Determine the (x, y) coordinate at the center of the cell enclosing the given text.  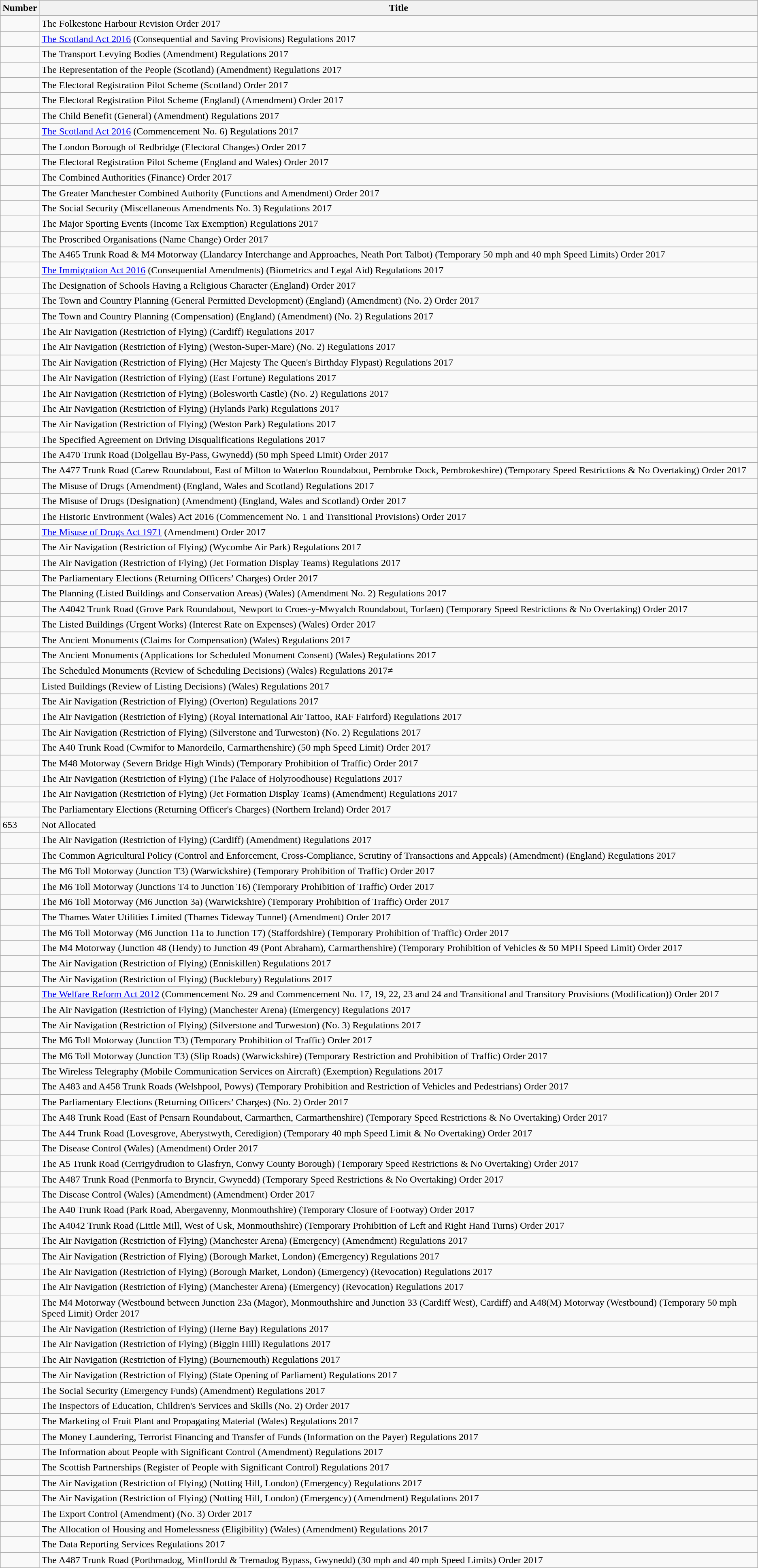
The Air Navigation (Restriction of Flying) (Cardiff) (Amendment) Regulations 2017 (398, 840)
The Air Navigation (Restriction of Flying) (Biggin Hill) Regulations 2017 (398, 1344)
The Information about People with Significant Control (Amendment) Regulations 2017 (398, 1452)
Not Allocated (398, 825)
The Designation of Schools Having a Religious Character (England) Order 2017 (398, 285)
The A40 Trunk Road (Park Road, Abergavenny, Monmouthshire) (Temporary Closure of Footway) Order 2017 (398, 1210)
The A487 Trunk Road (Porthmadog, Minffordd & Tremadog Bypass, Gwynedd) (30 mph and 40 mph Speed Limits) Order 2017 (398, 1560)
The Wireless Telegraphy (Mobile Communication Services on Aircraft) (Exemption) Regulations 2017 (398, 1071)
The A487 Trunk Road (Penmorfa to Bryncir, Gwynedd) (Temporary Speed Restrictions & No Overtaking) Order 2017 (398, 1179)
The Data Reporting Services Regulations 2017 (398, 1545)
The M6 Toll Motorway (Junction T3) (Warwickshire) (Temporary Prohibition of Traffic) Order 2017 (398, 871)
The Inspectors of Education, Children's Services and Skills (No. 2) Order 2017 (398, 1406)
The Folkestone Harbour Revision Order 2017 (398, 23)
The Social Security (Emergency Funds) (Amendment) Regulations 2017 (398, 1390)
The A483 and A458 Trunk Roads (Welshpool, Powys) (Temporary Prohibition and Restriction of Vehicles and Pedestrians) Order 2017 (398, 1087)
The Parliamentary Elections (Returning Officer's Charges) (Northern Ireland) Order 2017 (398, 809)
The Social Security (Miscellaneous Amendments No. 3) Regulations 2017 (398, 208)
The Air Navigation (Restriction of Flying) (Overton) Regulations 2017 (398, 702)
The Representation of the People (Scotland) (Amendment) Regulations 2017 (398, 70)
The Planning (Listed Buildings and Conservation Areas) (Wales) (Amendment No. 2) Regulations 2017 (398, 594)
The Air Navigation (Restriction of Flying) (Borough Market, London) (Emergency) Regulations 2017 (398, 1256)
The Proscribed Organisations (Name Change) Order 2017 (398, 239)
The Specified Agreement on Driving Disqualifications Regulations 2017 (398, 439)
The Child Benefit (General) (Amendment) Regulations 2017 (398, 116)
The Allocation of Housing and Homelessness (Eligibility) (Wales) (Amendment) Regulations 2017 (398, 1529)
The Parliamentary Elections (Returning Officers’ Charges) Order 2017 (398, 578)
The Air Navigation (Restriction of Flying) (Manchester Arena) (Emergency) Regulations 2017 (398, 1010)
The Major Sporting Events (Income Tax Exemption) Regulations 2017 (398, 224)
The Air Navigation (Restriction of Flying) (Weston Park) Regulations 2017 (398, 424)
Listed Buildings (Review of Listing Decisions) (Wales) Regulations 2017 (398, 686)
The M6 Toll Motorway (Junction T3) (Slip Roads) (Warwickshire) (Temporary Restriction and Prohibition of Traffic) Order 2017 (398, 1056)
The Air Navigation (Restriction of Flying) (Notting Hill, London) (Emergency) (Amendment) Regulations 2017 (398, 1498)
The Scotland Act 2016 (Commencement No. 6) Regulations 2017 (398, 131)
The A44 Trunk Road (Lovesgrove, Aberystwyth, Ceredigion) (Temporary 40 mph Speed Limit & No Overtaking) Order 2017 (398, 1133)
The Disease Control (Wales) (Amendment) (Amendment) Order 2017 (398, 1195)
The Air Navigation (Restriction of Flying) (Her Majesty The Queen's Birthday Flypast) Regulations 2017 (398, 362)
The Town and Country Planning (General Permitted Development) (England) (Amendment) (No. 2) Order 2017 (398, 301)
The Air Navigation (Restriction of Flying) (Manchester Arena) (Emergency) (Revocation) Regulations 2017 (398, 1287)
The Air Navigation (Restriction of Flying) (Manchester Arena) (Emergency) (Amendment) Regulations 2017 (398, 1241)
The Air Navigation (Restriction of Flying) (Silverstone and Turweston) (No. 3) Regulations 2017 (398, 1025)
The Historic Environment (Wales) Act 2016 (Commencement No. 1 and Transitional Provisions) Order 2017 (398, 517)
The Air Navigation (Restriction of Flying) (Royal International Air Tattoo, RAF Fairford) Regulations 2017 (398, 717)
The A470 Trunk Road (Dolgellau By-Pass, Gwynedd) (50 mph Speed Limit) Order 2017 (398, 455)
The Air Navigation (Restriction of Flying) (Enniskillen) Regulations 2017 (398, 964)
The Transport Levying Bodies (Amendment) Regulations 2017 (398, 54)
The Parliamentary Elections (Returning Officers’ Charges) (No. 2) Order 2017 (398, 1102)
The Electoral Registration Pilot Scheme (England and Wales) Order 2017 (398, 162)
The A4042 Trunk Road (Little Mill, West of Usk, Monmouthshire) (Temporary Prohibition of Left and Right Hand Turns) Order 2017 (398, 1225)
The Air Navigation (Restriction of Flying) (Wycombe Air Park) Regulations 2017 (398, 547)
The Ancient Monuments (Applications for Scheduled Monument Consent) (Wales) Regulations 2017 (398, 655)
The Misuse of Drugs (Amendment) (England, Wales and Scotland) Regulations 2017 (398, 486)
653 (20, 825)
The Scheduled Monuments (Review of Scheduling Decisions) (Wales) Regulations 2017≠ (398, 670)
The Air Navigation (Restriction of Flying) (The Palace of Holyroodhouse) Regulations 2017 (398, 779)
The Ancient Monuments (Claims for Compensation) (Wales) Regulations 2017 (398, 640)
The London Borough of Redbridge (Electoral Changes) Order 2017 (398, 147)
The Air Navigation (Restriction of Flying) (Jet Formation Display Teams) Regulations 2017 (398, 563)
The Air Navigation (Restriction of Flying) (Herne Bay) Regulations 2017 (398, 1329)
The Greater Manchester Combined Authority (Functions and Amendment) Order 2017 (398, 193)
The M6 Toll Motorway (M6 Junction 3a) (Warwickshire) (Temporary Prohibition of Traffic) Order 2017 (398, 902)
The M6 Toll Motorway (M6 Junction 11a to Junction T7) (Staffordshire) (Temporary Prohibition of Traffic) Order 2017 (398, 932)
The M6 Toll Motorway (Junction T3) (Temporary Prohibition of Traffic) Order 2017 (398, 1040)
The Export Control (Amendment) (No. 3) Order 2017 (398, 1514)
The Air Navigation (Restriction of Flying) (East Fortune) Regulations 2017 (398, 378)
The Air Navigation (Restriction of Flying) (Hylands Park) Regulations 2017 (398, 408)
The Air Navigation (Restriction of Flying) (Bolesworth Castle) (No. 2) Regulations 2017 (398, 393)
The Air Navigation (Restriction of Flying) (Weston-Super-Mare) (No. 2) Regulations 2017 (398, 347)
The Misuse of Drugs Act 1971 (Amendment) Order 2017 (398, 532)
The Misuse of Drugs (Designation) (Amendment) (England, Wales and Scotland) Order 2017 (398, 501)
The Air Navigation (Restriction of Flying) (Notting Hill, London) (Emergency) Regulations 2017 (398, 1483)
The Immigration Act 2016 (Consequential Amendments) (Biometrics and Legal Aid) Regulations 2017 (398, 270)
The Electoral Registration Pilot Scheme (Scotland) Order 2017 (398, 85)
The A40 Trunk Road (Cwmifor to Manordeilo, Carmarthenshire) (50 mph Speed Limit) Order 2017 (398, 748)
The Air Navigation (Restriction of Flying) (State Opening of Parliament) Regulations 2017 (398, 1375)
The Air Navigation (Restriction of Flying) (Jet Formation Display Teams) (Amendment) Regulations 2017 (398, 794)
Number (20, 8)
The Scotland Act 2016 (Consequential and Saving Provisions) Regulations 2017 (398, 39)
The Electoral Registration Pilot Scheme (England) (Amendment) Order 2017 (398, 100)
The Thames Water Utilities Limited (Thames Tideway Tunnel) (Amendment) Order 2017 (398, 917)
Title (398, 8)
The Air Navigation (Restriction of Flying) (Cardiff) Regulations 2017 (398, 332)
The Disease Control (Wales) (Amendment) Order 2017 (398, 1148)
The Money Laundering, Terrorist Financing and Transfer of Funds (Information on the Payer) Regulations 2017 (398, 1437)
The Marketing of Fruit Plant and Propagating Material (Wales) Regulations 2017 (398, 1421)
The A5 Trunk Road (Cerrigydrudion to Glasfryn, Conwy County Borough) (Temporary Speed Restrictions & No Overtaking) Order 2017 (398, 1164)
The Air Navigation (Restriction of Flying) (Bournemouth) Regulations 2017 (398, 1360)
The Air Navigation (Restriction of Flying) (Borough Market, London) (Emergency) (Revocation) Regulations 2017 (398, 1272)
The Scottish Partnerships (Register of People with Significant Control) Regulations 2017 (398, 1468)
The Combined Authorities (Finance) Order 2017 (398, 177)
The Air Navigation (Restriction of Flying) (Bucklebury) Regulations 2017 (398, 979)
The Air Navigation (Restriction of Flying) (Silverstone and Turweston) (No. 2) Regulations 2017 (398, 732)
The Town and Country Planning (Compensation) (England) (Amendment) (No. 2) Regulations 2017 (398, 316)
The Listed Buildings (Urgent Works) (Interest Rate on Expenses) (Wales) Order 2017 (398, 624)
The M6 Toll Motorway (Junctions T4 to Junction T6) (Temporary Prohibition of Traffic) Order 2017 (398, 886)
The M48 Motorway (Severn Bridge High Winds) (Temporary Prohibition of Traffic) Order 2017 (398, 763)
The A48 Trunk Road (East of Pensarn Roundabout, Carmarthen, Carmarthenshire) (Temporary Speed Restrictions & No Overtaking) Order 2017 (398, 1117)
The A465 Trunk Road & M4 Motorway (Llandarcy Interchange and Approaches, Neath Port Talbot) (Temporary 50 mph and 40 mph Speed Limits) Order 2017 (398, 255)
